Find where the given text appears and provide that cell's center as (X, Y) coordinate. 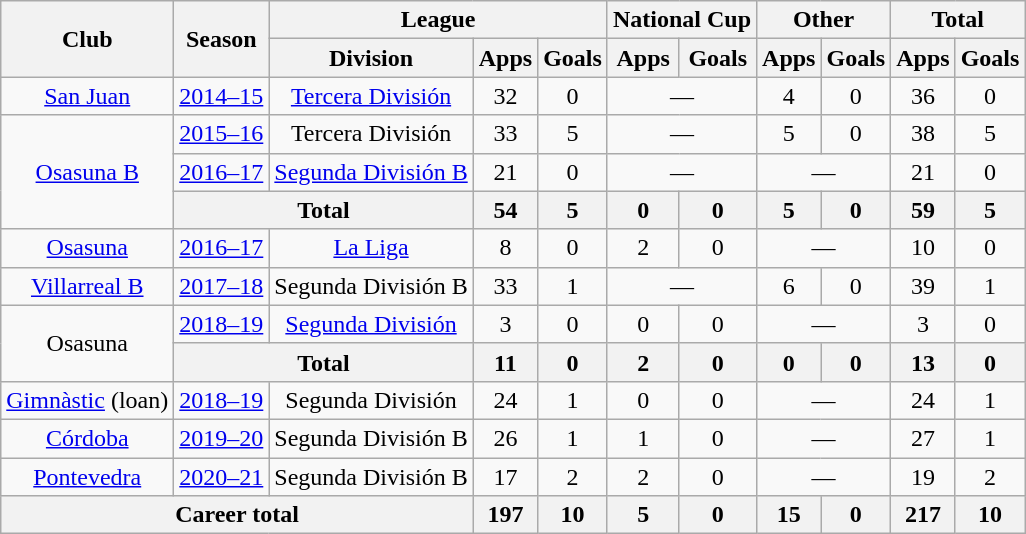
2020–21 (222, 477)
13 (923, 362)
15 (789, 515)
National Cup (682, 20)
54 (505, 210)
Division (371, 58)
Career total (237, 515)
2015–16 (222, 134)
2019–20 (222, 438)
Season (222, 39)
59 (923, 210)
Córdoba (88, 438)
8 (505, 248)
217 (923, 515)
19 (923, 477)
39 (923, 286)
La Liga (371, 248)
Pontevedra (88, 477)
197 (505, 515)
Gimnàstic (loan) (88, 400)
27 (923, 438)
Club (88, 39)
36 (923, 96)
6 (789, 286)
32 (505, 96)
Other (824, 20)
38 (923, 134)
17 (505, 477)
11 (505, 362)
San Juan (88, 96)
2017–18 (222, 286)
26 (505, 438)
4 (789, 96)
Villarreal B (88, 286)
League (438, 20)
Osasuna B (88, 172)
2014–15 (222, 96)
